Detect which cell encompasses the target text, then output its [x, y] center coordinate. 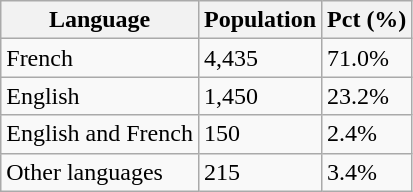
English and French [100, 134]
Pct (%) [367, 20]
Population [260, 20]
French [100, 58]
150 [260, 134]
215 [260, 172]
English [100, 96]
23.2% [367, 96]
Other languages [100, 172]
2.4% [367, 134]
Language [100, 20]
1,450 [260, 96]
4,435 [260, 58]
3.4% [367, 172]
71.0% [367, 58]
